Capture the cell that displays the provided text and extract its [X, Y] central coordinate. 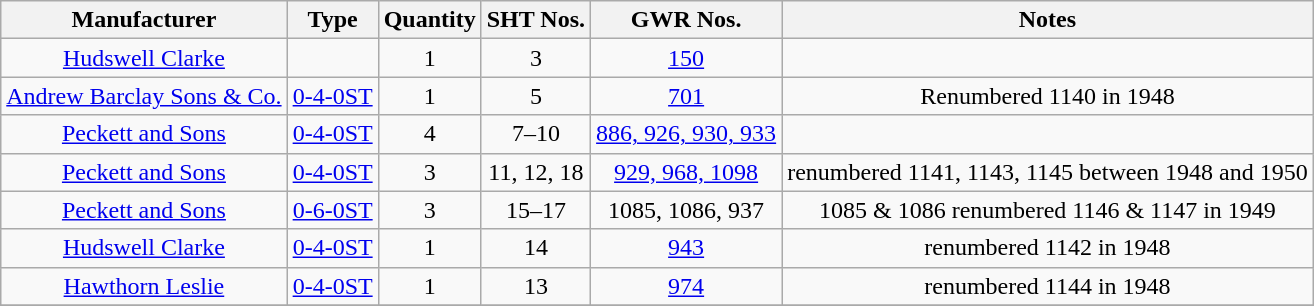
13 [536, 286]
Hawthorn Leslie [144, 286]
Renumbered 1140 in 1948 [1048, 96]
0-6-0ST [332, 210]
15–17 [536, 210]
974 [686, 286]
150 [686, 58]
renumbered 1142 in 1948 [1048, 248]
renumbered 1144 in 1948 [1048, 286]
7–10 [536, 134]
1085 & 1086 renumbered 1146 & 1147 in 1949 [1048, 210]
886, 926, 930, 933 [686, 134]
Manufacturer [144, 20]
Type [332, 20]
929, 968, 1098 [686, 172]
renumbered 1141, 1143, 1145 between 1948 and 1950 [1048, 172]
SHT Nos. [536, 20]
GWR Nos. [686, 20]
14 [536, 248]
Andrew Barclay Sons & Co. [144, 96]
943 [686, 248]
5 [536, 96]
11, 12, 18 [536, 172]
701 [686, 96]
4 [430, 134]
Notes [1048, 20]
Quantity [430, 20]
1085, 1086, 937 [686, 210]
